Find where the given text appears and provide that cell's center as [x, y] coordinate. 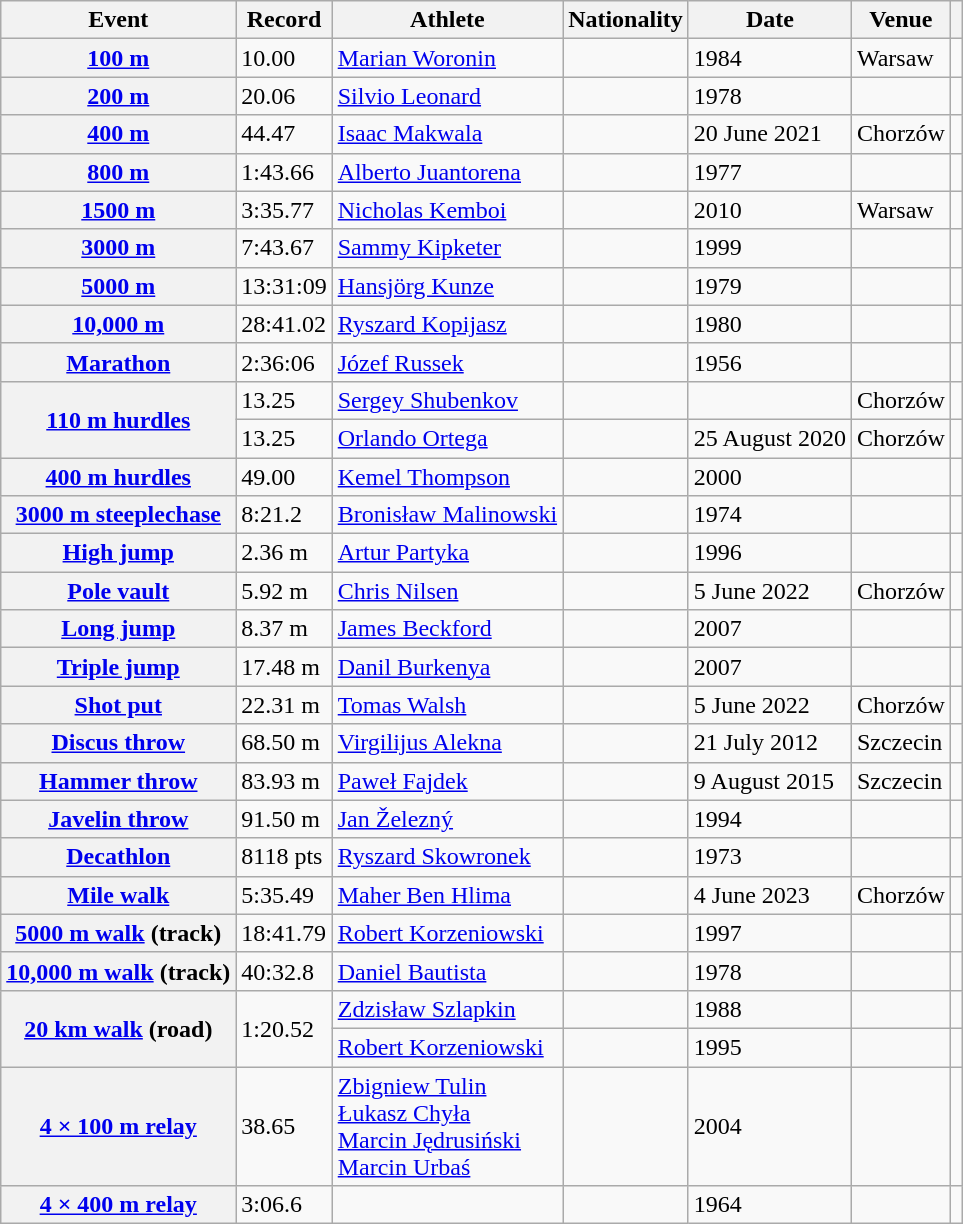
Bronisław Malinowski [447, 515]
1980 [770, 324]
28:41.02 [284, 324]
High jump [118, 553]
Athlete [447, 20]
400 m [118, 134]
Decathlon [118, 857]
3:35.77 [284, 210]
2.36 m [284, 553]
49.00 [284, 477]
1997 [770, 933]
Shot put [118, 705]
1956 [770, 362]
Maher Ben Hlima [447, 895]
8118 pts [284, 857]
1995 [770, 1047]
8:21.2 [284, 515]
Artur Partyka [447, 553]
1:43.66 [284, 172]
200 m [118, 96]
Isaac Makwala [447, 134]
17.48 m [284, 667]
3:06.6 [284, 1205]
Long jump [118, 629]
Venue [900, 20]
4 × 400 m relay [118, 1205]
1974 [770, 515]
Record [284, 20]
800 m [118, 172]
Orlando Ortega [447, 438]
4 June 2023 [770, 895]
1994 [770, 819]
Sammy Kipketer [447, 248]
Chris Nilsen [447, 591]
Ryszard Skowronek [447, 857]
4 × 100 m relay [118, 1126]
20.06 [284, 96]
10.00 [284, 58]
3000 m steeplechase [118, 515]
5:35.49 [284, 895]
9 August 2015 [770, 781]
Silvio Leonard [447, 96]
2010 [770, 210]
83.93 m [284, 781]
Zdzisław Szlapkin [447, 1009]
Nicholas Kemboi [447, 210]
91.50 m [284, 819]
2:36:06 [284, 362]
22.31 m [284, 705]
20 June 2021 [770, 134]
Marathon [118, 362]
1988 [770, 1009]
110 m hurdles [118, 419]
7:43.67 [284, 248]
1500 m [118, 210]
Zbigniew TulinŁukasz ChyłaMarcin JędrusińskiMarcin Urbaś [447, 1126]
Triple jump [118, 667]
James Beckford [447, 629]
68.50 m [284, 743]
100 m [118, 58]
Tomas Walsh [447, 705]
18:41.79 [284, 933]
21 July 2012 [770, 743]
5.92 m [284, 591]
Date [770, 20]
Alberto Juantorena [447, 172]
Sergey Shubenkov [447, 400]
400 m hurdles [118, 477]
Danil Burkenya [447, 667]
8.37 m [284, 629]
Jan Železný [447, 819]
Javelin throw [118, 819]
44.47 [284, 134]
Marian Woronin [447, 58]
Paweł Fajdek [447, 781]
3000 m [118, 248]
Józef Russek [447, 362]
25 August 2020 [770, 438]
1977 [770, 172]
10,000 m [118, 324]
Hansjörg Kunze [447, 286]
Nationality [626, 20]
Mile walk [118, 895]
1996 [770, 553]
Pole vault [118, 591]
Virgilijus Alekna [447, 743]
1979 [770, 286]
Ryszard Kopijasz [447, 324]
Event [118, 20]
1:20.52 [284, 1028]
Discus throw [118, 743]
1964 [770, 1205]
Kemel Thompson [447, 477]
1984 [770, 58]
2004 [770, 1126]
38.65 [284, 1126]
20 km walk (road) [118, 1028]
5000 m [118, 286]
13:31:09 [284, 286]
1973 [770, 857]
2000 [770, 477]
10,000 m walk (track) [118, 971]
5000 m walk (track) [118, 933]
Daniel Bautista [447, 971]
Hammer throw [118, 781]
1999 [770, 248]
40:32.8 [284, 971]
